Provide the [x, y] coordinate of the cell's center where the given text is located.  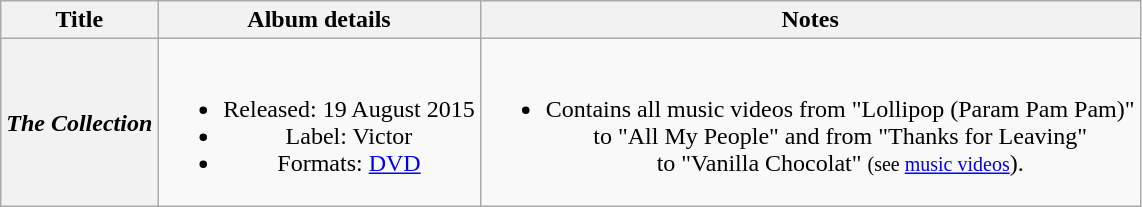
Contains all music videos from "Lollipop (Param Pam Pam)"to "All My People" and from "Thanks for Leaving"to "Vanilla Chocolat" (see music videos). [810, 122]
Title [80, 20]
Album details [319, 20]
The Collection [80, 122]
Released: 19 August 2015Label: VictorFormats: DVD [319, 122]
Notes [810, 20]
